From the cell containing the given text, extract its center point as [x, y] coordinate. 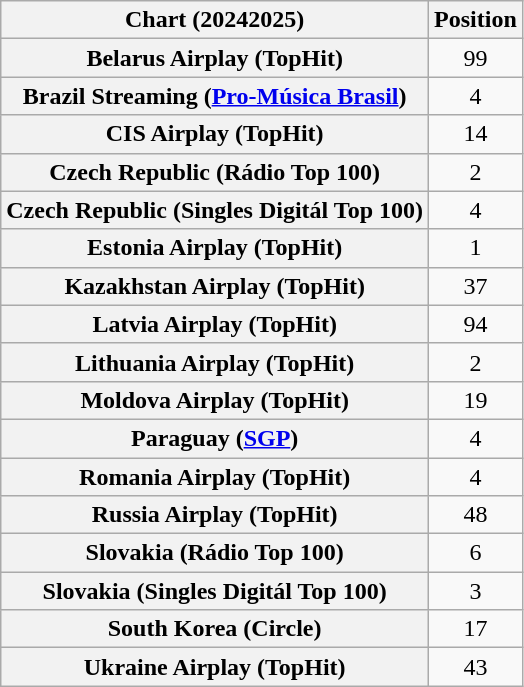
94 [476, 324]
1 [476, 248]
Czech Republic (Singles Digitál Top 100) [215, 210]
37 [476, 286]
Slovakia (Rádio Top 100) [215, 553]
17 [476, 629]
99 [476, 58]
48 [476, 515]
Czech Republic (Rádio Top 100) [215, 172]
6 [476, 553]
Paraguay (SGP) [215, 438]
Position [476, 20]
Ukraine Airplay (TopHit) [215, 667]
Belarus Airplay (TopHit) [215, 58]
Estonia Airplay (TopHit) [215, 248]
Kazakhstan Airplay (TopHit) [215, 286]
Russia Airplay (TopHit) [215, 515]
3 [476, 591]
Romania Airplay (TopHit) [215, 477]
43 [476, 667]
Slovakia (Singles Digitál Top 100) [215, 591]
Lithuania Airplay (TopHit) [215, 362]
South Korea (Circle) [215, 629]
Chart (20242025) [215, 20]
CIS Airplay (TopHit) [215, 134]
19 [476, 400]
Latvia Airplay (TopHit) [215, 324]
14 [476, 134]
Moldova Airplay (TopHit) [215, 400]
Brazil Streaming (Pro-Música Brasil) [215, 96]
